Search for the cell housing the specified text and yield its [X, Y] center coordinate. 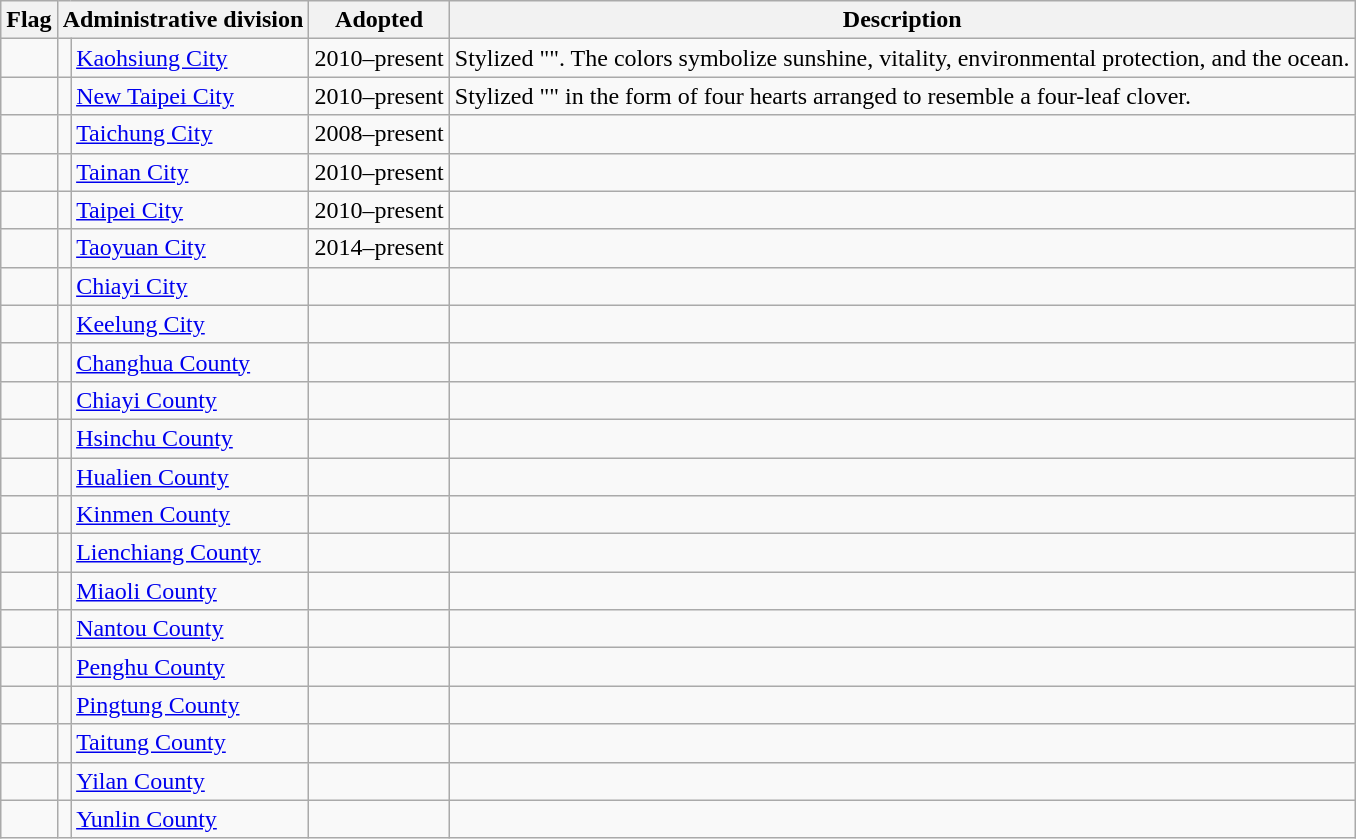
Penghu County [190, 667]
Changhua County [190, 362]
Adopted [379, 20]
Chiayi City [190, 286]
2008–present [379, 134]
Lienchiang County [190, 553]
Pingtung County [190, 705]
Taichung City [190, 134]
Taitung County [190, 743]
Yilan County [190, 781]
Description [902, 20]
Hualien County [190, 477]
Yunlin County [190, 819]
Stylized "" in the form of four hearts arranged to resemble a four-leaf clover. [902, 96]
Taoyuan City [190, 248]
Tainan City [190, 172]
Keelung City [190, 324]
Miaoli County [190, 591]
Administrative division [183, 20]
Hsinchu County [190, 438]
Kinmen County [190, 515]
Nantou County [190, 629]
Taipei City [190, 210]
2014–present [379, 248]
Kaohsiung City [190, 58]
Stylized "". The colors symbolize sunshine, vitality, environmental protection, and the ocean. [902, 58]
New Taipei City [190, 96]
Chiayi County [190, 400]
Flag [29, 20]
